Search for the cell housing the specified text and yield its [x, y] center coordinate. 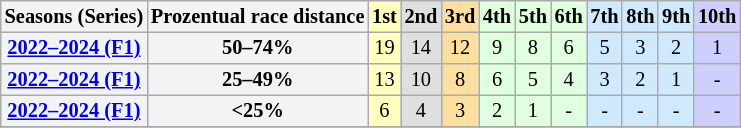
3rd [460, 17]
5th [533, 17]
7th [605, 17]
6th [569, 17]
25–49% [258, 80]
8th [640, 17]
50–74% [258, 48]
4th [497, 17]
10th [717, 17]
Seasons (Series) [74, 17]
1st [384, 17]
14 [421, 48]
19 [384, 48]
12 [460, 48]
9 [497, 48]
13 [384, 80]
<25% [258, 111]
9th [676, 17]
Prozentual race distance [258, 17]
2nd [421, 17]
10 [421, 80]
